Determine the (X, Y) coordinate at the center of the cell enclosing the given text.  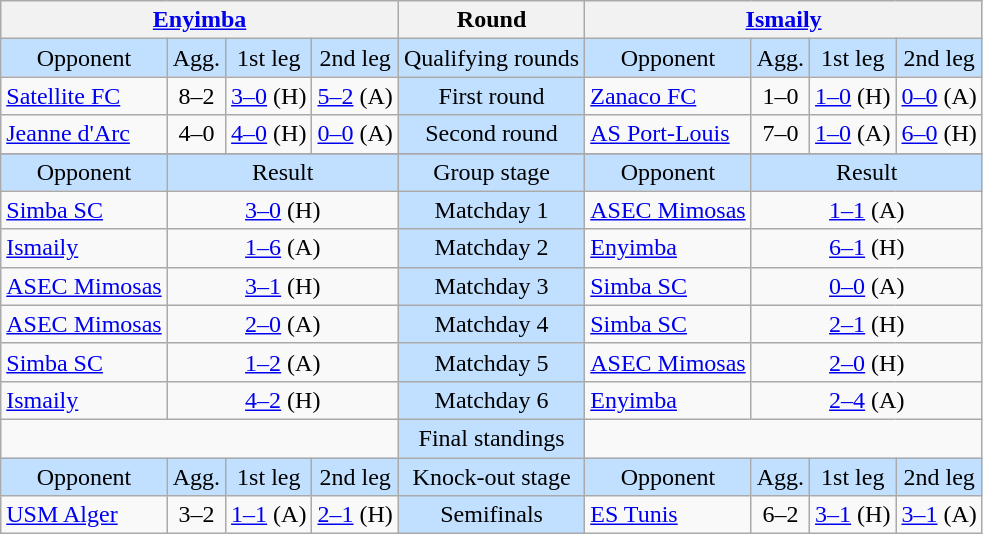
6–1 (H) (866, 248)
4–0 (196, 134)
1–2 (A) (282, 362)
Final standings (491, 438)
Jeanne d'Arc (84, 134)
6–0 (H) (939, 134)
Matchday 5 (491, 362)
3–1 (A) (939, 515)
2–0 (H) (866, 362)
Round (491, 20)
7–0 (780, 134)
Semifinals (491, 515)
AS Port-Louis (668, 134)
Second round (491, 134)
ES Tunis (668, 515)
Knock-out stage (491, 477)
3–2 (196, 515)
Zanaco FC (668, 96)
1–0 (H) (853, 96)
2–0 (A) (282, 324)
Matchday 6 (491, 400)
2–4 (A) (866, 400)
1–6 (A) (282, 248)
1–0 (780, 96)
6–2 (780, 515)
4–2 (H) (282, 400)
Matchday 1 (491, 210)
Qualifying rounds (491, 58)
Satellite FC (84, 96)
Matchday 3 (491, 286)
8–2 (196, 96)
4–0 (H) (269, 134)
1–0 (A) (853, 134)
Matchday 2 (491, 248)
Group stage (491, 172)
First round (491, 96)
Matchday 4 (491, 324)
USM Alger (84, 515)
5–2 (A) (355, 96)
